Search for the cell housing the specified text and yield its [x, y] center coordinate. 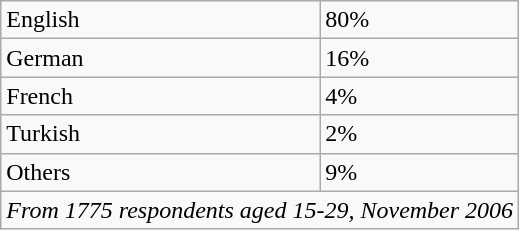
English [160, 20]
From 1775 respondents aged 15-29, November 2006 [260, 210]
9% [420, 172]
French [160, 96]
2% [420, 134]
Others [160, 172]
Turkish [160, 134]
80% [420, 20]
16% [420, 58]
German [160, 58]
4% [420, 96]
